Locate the cell with the specified text and output its (X, Y) center coordinate. 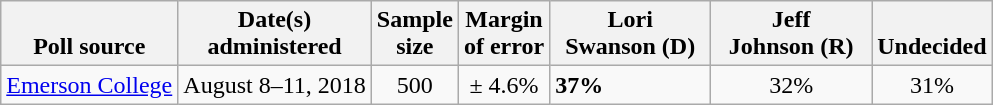
August 8–11, 2018 (275, 85)
37% (630, 85)
Samplesize (414, 34)
32% (792, 85)
Marginof error (504, 34)
Poll source (90, 34)
500 (414, 85)
Emerson College (90, 85)
LoriSwanson (D) (630, 34)
31% (932, 85)
Date(s)administered (275, 34)
JeffJohnson (R) (792, 34)
Undecided (932, 34)
± 4.6% (504, 85)
